Return [x, y] of the center of cell containing provided text 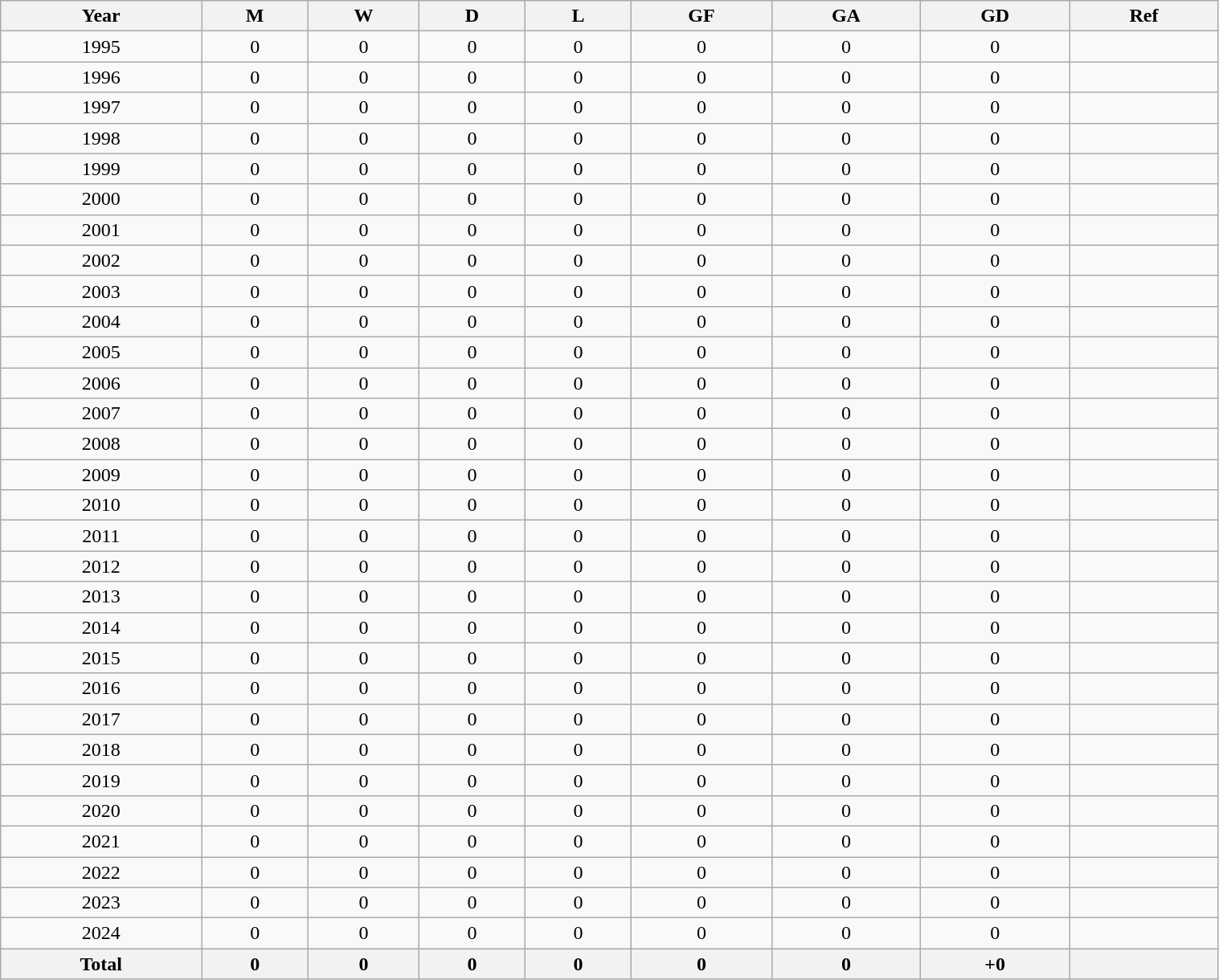
2018 [101, 749]
2002 [101, 260]
2011 [101, 536]
2024 [101, 933]
2009 [101, 475]
2016 [101, 688]
Ref [1144, 16]
2003 [101, 291]
2021 [101, 841]
2007 [101, 414]
D [472, 16]
2006 [101, 383]
1999 [101, 169]
2014 [101, 627]
M [256, 16]
+0 [995, 964]
Year [101, 16]
2017 [101, 719]
2023 [101, 903]
2010 [101, 505]
2004 [101, 321]
1998 [101, 138]
1996 [101, 77]
2000 [101, 199]
L [579, 16]
GA [845, 16]
2005 [101, 352]
2001 [101, 230]
2013 [101, 597]
2015 [101, 658]
GD [995, 16]
2020 [101, 811]
1997 [101, 108]
1995 [101, 47]
Total [101, 964]
2022 [101, 872]
2019 [101, 780]
GF [702, 16]
2012 [101, 566]
W [364, 16]
2008 [101, 444]
